Output the (X, Y) coordinate of the center of the cell containing the given text.  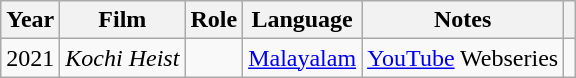
Malayalam (302, 58)
Language (302, 20)
Kochi Heist (122, 58)
Year (30, 20)
YouTube Webseries (463, 58)
Notes (463, 20)
Film (122, 20)
Role (214, 20)
2021 (30, 58)
